Provide the (X, Y) coordinate of the cell's center where the given text is located.  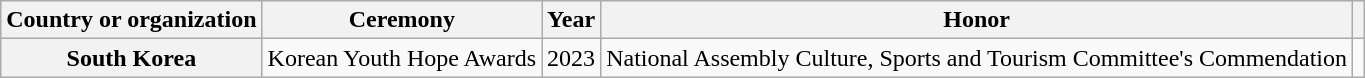
Year (572, 20)
Korean Youth Hope Awards (402, 58)
South Korea (132, 58)
Honor (977, 20)
2023 (572, 58)
National Assembly Culture, Sports and Tourism Committee's Commendation (977, 58)
Country or organization (132, 20)
Ceremony (402, 20)
